Identify which cell holds the provided text, then report its [x, y] central coordinate. 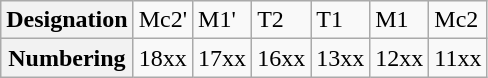
12xx [400, 58]
T1 [340, 20]
T2 [282, 20]
Numbering [67, 58]
Mc2 [458, 20]
17xx [222, 58]
Mc2' [162, 20]
13xx [340, 58]
11xx [458, 58]
Designation [67, 20]
18xx [162, 58]
M1' [222, 20]
16xx [282, 58]
M1 [400, 20]
